From the cell containing the given text, extract its center point as (X, Y) coordinate. 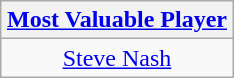
Most Valuable Player (116, 20)
Steve Nash (116, 58)
